Scan for the cell matching the given text and deliver its [x, y] coordinate at center. 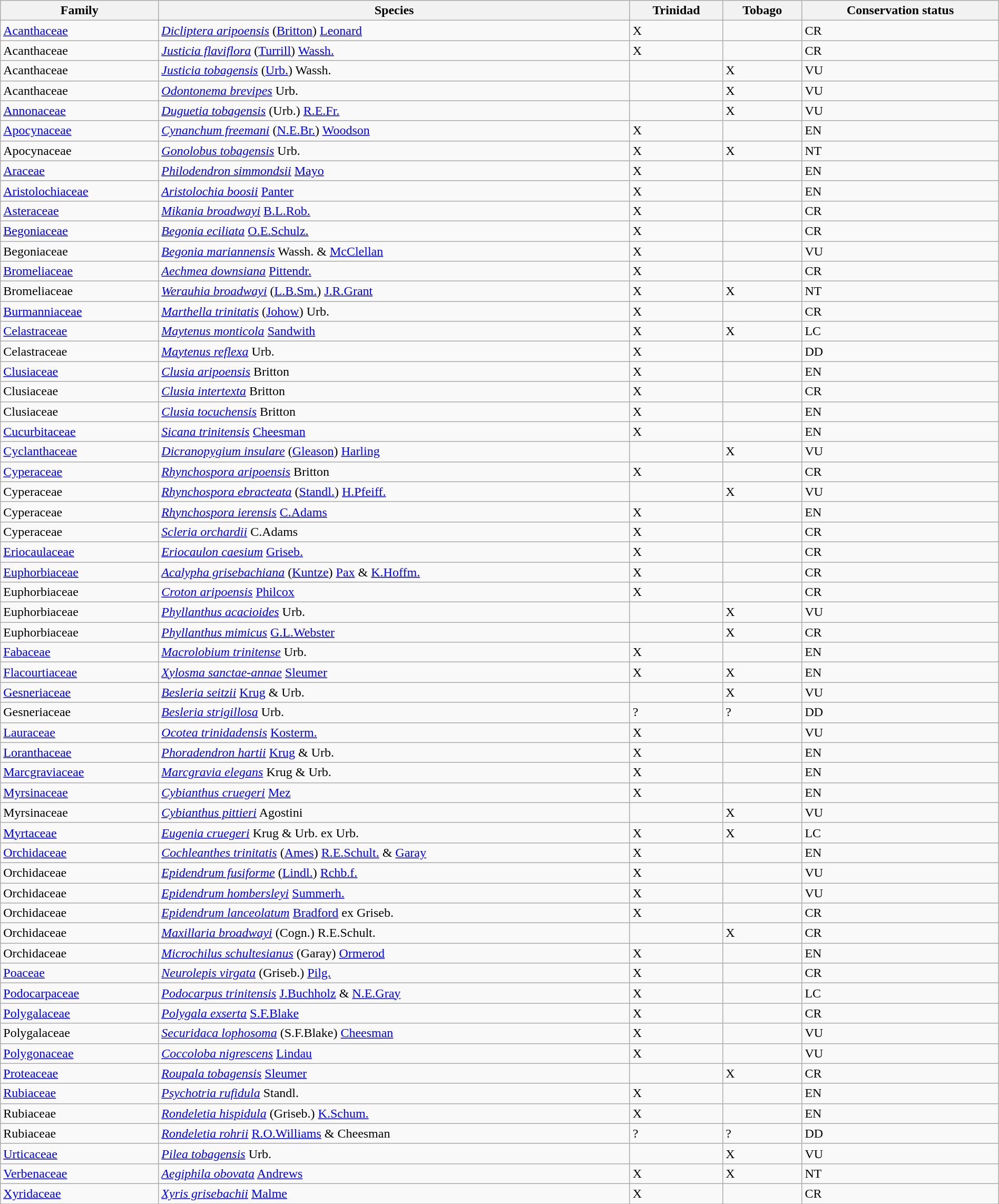
Maytenus reflexa Urb. [394, 351]
Maxillaria broadwayi (Cogn.) R.E.Schult. [394, 933]
Besleria seitzii Krug & Urb. [394, 692]
Epidendrum fusiforme (Lindl.) Rchb.f. [394, 873]
Epidendrum lanceolatum Bradford ex Griseb. [394, 913]
Philodendron simmondsii Mayo [394, 171]
Begonia eciliata O.E.Schulz. [394, 231]
Cochleanthes trinitatis (Ames) R.E.Schult. & Garay [394, 853]
Maytenus monticola Sandwith [394, 331]
Araceae [80, 171]
Sicana trinitensis Cheesman [394, 432]
Ocotea trinidadensis Kosterm. [394, 732]
Werauhia broadwayi (L.B.Sm.) J.R.Grant [394, 291]
Coccoloba nigrescens Lindau [394, 1053]
Clusia intertexta Britton [394, 391]
Begonia mariannensis Wassh. & McClellan [394, 251]
Mikania broadwayi B.L.Rob. [394, 211]
Podocarpaceae [80, 993]
Tobago [762, 11]
Rondeletia hispidula (Griseb.) K.Schum. [394, 1113]
Duguetia tobagensis (Urb.) R.E.Fr. [394, 111]
Xylosma sanctae-annae Sleumer [394, 672]
Aegiphila obovata Andrews [394, 1173]
Epidendrum hombersleyi Summerh. [394, 893]
Cucurbitaceae [80, 432]
Dicranopygium insulare (Gleason) Harling [394, 452]
Macrolobium trinitense Urb. [394, 652]
Scleria orchardii C.Adams [394, 532]
Roupala tobagensis Sleumer [394, 1073]
Cybianthus pittieri Agostini [394, 813]
Cynanchum freemani (N.E.Br.) Woodson [394, 131]
Marcgravia elegans Krug & Urb. [394, 772]
Xyridaceae [80, 1193]
Neurolepis virgata (Griseb.) Pilg. [394, 973]
Annonaceae [80, 111]
Flacourtiaceae [80, 672]
Verbenaceae [80, 1173]
Clusia tocuchensis Britton [394, 412]
Aristolochia boosii Panter [394, 191]
Dicliptera aripoensis (Britton) Leonard [394, 31]
Pilea tobagensis Urb. [394, 1153]
Conservation status [900, 11]
Xyris grisebachii Malme [394, 1193]
Croton aripoensis Philcox [394, 592]
Fabaceae [80, 652]
Odontonema brevipes Urb. [394, 91]
Microchilus schultesianus (Garay) Ormerod [394, 953]
Marthella trinitatis (Johow) Urb. [394, 311]
Trinidad [676, 11]
Urticaceae [80, 1153]
Aechmea downsiana Pittendr. [394, 271]
Gonolobus tobagensis Urb. [394, 151]
Loranthaceae [80, 752]
Species [394, 11]
Rhynchospora ebracteata (Standl.) H.Pfeiff. [394, 492]
Besleria strigillosa Urb. [394, 712]
Lauraceae [80, 732]
Burmanniaceae [80, 311]
Phyllanthus acacioides Urb. [394, 612]
Clusia aripoensis Britton [394, 371]
Phoradendron hartii Krug & Urb. [394, 752]
Cyclanthaceae [80, 452]
Polygala exserta S.F.Blake [394, 1013]
Rhynchospora ierensis C.Adams [394, 512]
Marcgraviaceae [80, 772]
Phyllanthus mimicus G.L.Webster [394, 632]
Aristolochiaceae [80, 191]
Eugenia cruegeri Krug & Urb. ex Urb. [394, 833]
Justicia flaviflora (Turrill) Wassh. [394, 51]
Polygonaceae [80, 1053]
Podocarpus trinitensis J.Buchholz & N.E.Gray [394, 993]
Proteaceae [80, 1073]
Poaceae [80, 973]
Securidaca lophosoma (S.F.Blake) Cheesman [394, 1033]
Eriocaulon caesium Griseb. [394, 552]
Psychotria rufidula Standl. [394, 1093]
Family [80, 11]
Myrtaceae [80, 833]
Rhynchospora aripoensis Britton [394, 472]
Asteraceae [80, 211]
Justicia tobagensis (Urb.) Wassh. [394, 71]
Rondeletia rohrii R.O.Williams & Cheesman [394, 1133]
Cybianthus cruegeri Mez [394, 792]
Acalypha grisebachiana (Kuntze) Pax & K.Hoffm. [394, 572]
Eriocaulaceae [80, 552]
